For the text-containing cell, return its midpoint in [x, y] coordinate format. 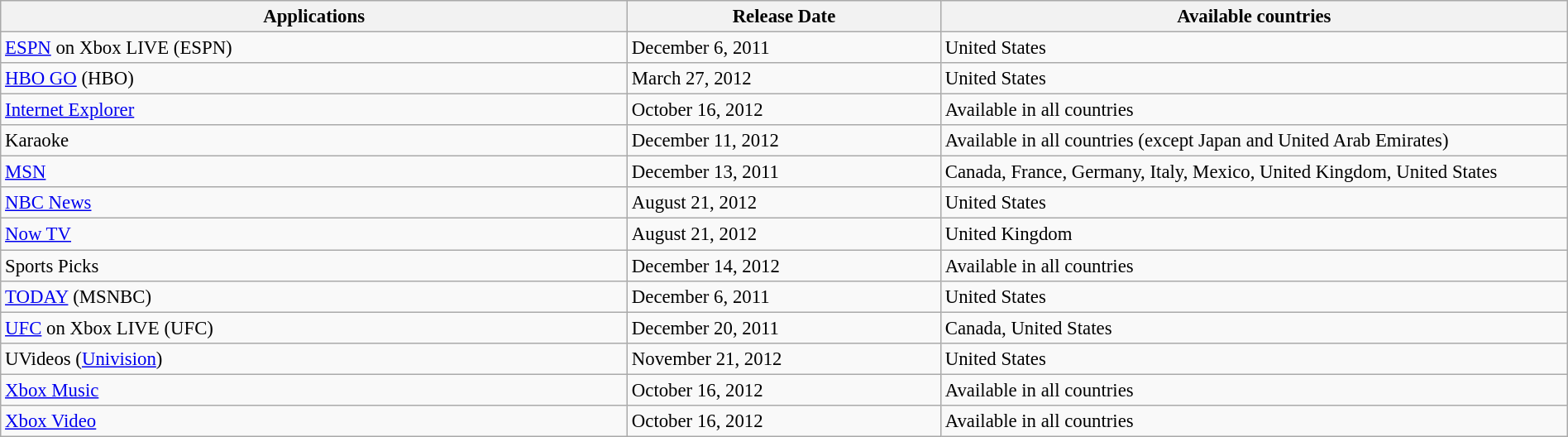
November 21, 2012 [784, 358]
UVideos (Univision) [314, 358]
ESPN on Xbox LIVE (ESPN) [314, 48]
TODAY (MSNBC) [314, 296]
Internet Explorer [314, 110]
December 11, 2012 [784, 141]
Now TV [314, 234]
Applications [314, 17]
December 20, 2011 [784, 328]
NBC News [314, 203]
Available in all countries (except Japan and United Arab Emirates) [1254, 141]
Canada, France, Germany, Italy, Mexico, United Kingdom, United States [1254, 172]
Release Date [784, 17]
Sports Picks [314, 266]
Xbox Video [314, 421]
December 14, 2012 [784, 266]
Canada, United States [1254, 328]
UFC on Xbox LIVE (UFC) [314, 328]
MSN [314, 172]
December 13, 2011 [784, 172]
HBO GO (HBO) [314, 79]
Available countries [1254, 17]
Xbox Music [314, 390]
March 27, 2012 [784, 79]
United Kingdom [1254, 234]
Karaoke [314, 141]
